Return the (X, Y) coordinate for the center point of the cell that contains the specified text.  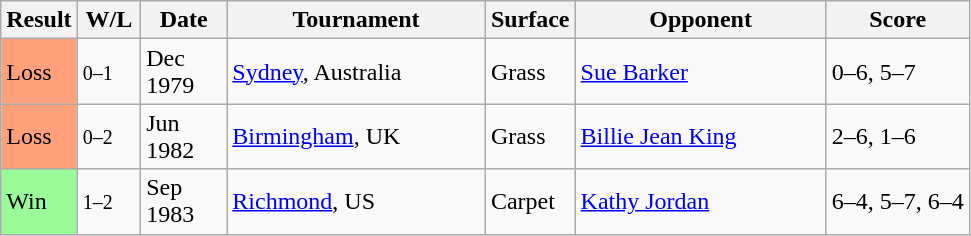
W/L (109, 20)
Date (184, 20)
1–2 (109, 202)
Richmond, US (356, 202)
Score (898, 20)
Carpet (530, 202)
Sep 1983 (184, 202)
0–1 (109, 72)
0–2 (109, 136)
Sydney, Australia (356, 72)
6–4, 5–7, 6–4 (898, 202)
Sue Barker (700, 72)
0–6, 5–7 (898, 72)
Result (39, 20)
Opponent (700, 20)
Dec 1979 (184, 72)
2–6, 1–6 (898, 136)
Billie Jean King (700, 136)
Surface (530, 20)
Birmingham, UK (356, 136)
Tournament (356, 20)
Win (39, 202)
Kathy Jordan (700, 202)
Jun 1982 (184, 136)
